Locate the cell with the specified text and output its [X, Y] center coordinate. 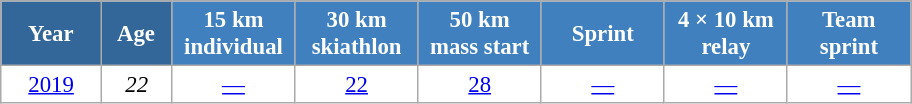
50 km mass start [480, 34]
Year [52, 34]
Sprint [602, 34]
Age [136, 34]
4 × 10 km relay [726, 34]
30 km skiathlon [356, 34]
2019 [52, 85]
28 [480, 85]
15 km individual [234, 34]
Team sprint [848, 34]
